Return the (x, y) coordinate for the center point of the cell that contains the specified text.  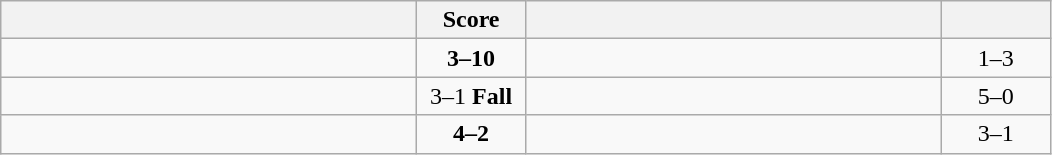
1–3 (996, 58)
5–0 (996, 96)
Score (472, 20)
3–1 Fall (472, 96)
4–2 (472, 134)
3–1 (996, 134)
3–10 (472, 58)
